Determine the [X, Y] coordinate at the center of the cell enclosing the given text.  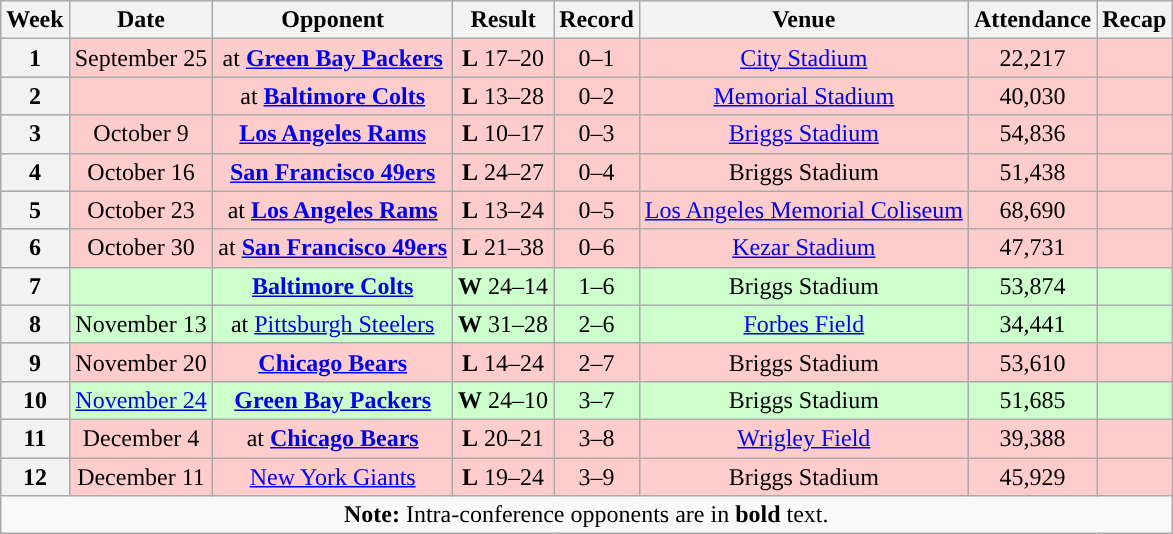
October 23 [141, 210]
8 [35, 324]
L 17–20 [504, 58]
City Stadium [804, 58]
3–7 [597, 400]
Opponent [333, 20]
December 11 [141, 477]
September 25 [141, 58]
L 14–24 [504, 362]
45,929 [1032, 477]
L 19–24 [504, 477]
40,030 [1032, 96]
Recap [1134, 20]
0–6 [597, 248]
New York Giants [333, 477]
at Baltimore Colts [333, 96]
at Pittsburgh Steelers [333, 324]
2–7 [597, 362]
7 [35, 286]
51,685 [1032, 400]
November 20 [141, 362]
53,610 [1032, 362]
November 24 [141, 400]
Attendance [1032, 20]
W 24–10 [504, 400]
0–2 [597, 96]
Baltimore Colts [333, 286]
at Los Angeles Rams [333, 210]
L 21–38 [504, 248]
6 [35, 248]
Result [504, 20]
Memorial Stadium [804, 96]
0–3 [597, 134]
Los Angeles Rams [333, 134]
Los Angeles Memorial Coliseum [804, 210]
October 30 [141, 248]
2 [35, 96]
Chicago Bears [333, 362]
9 [35, 362]
Kezar Stadium [804, 248]
L 10–17 [504, 134]
11 [35, 438]
3 [35, 134]
Date [141, 20]
3–9 [597, 477]
51,438 [1032, 172]
1 [35, 58]
53,874 [1032, 286]
68,690 [1032, 210]
Week [35, 20]
at Chicago Bears [333, 438]
December 4 [141, 438]
5 [35, 210]
October 16 [141, 172]
W 31–28 [504, 324]
0–1 [597, 58]
Wrigley Field [804, 438]
54,836 [1032, 134]
39,388 [1032, 438]
0–4 [597, 172]
L 24–27 [504, 172]
at San Francisco 49ers [333, 248]
34,441 [1032, 324]
Venue [804, 20]
3–8 [597, 438]
November 13 [141, 324]
10 [35, 400]
L 20–21 [504, 438]
October 9 [141, 134]
Record [597, 20]
2–6 [597, 324]
L 13–24 [504, 210]
W 24–14 [504, 286]
at Green Bay Packers [333, 58]
Green Bay Packers [333, 400]
4 [35, 172]
1–6 [597, 286]
Note: Intra-conference opponents are in bold text. [586, 515]
12 [35, 477]
Forbes Field [804, 324]
0–5 [597, 210]
22,217 [1032, 58]
L 13–28 [504, 96]
47,731 [1032, 248]
San Francisco 49ers [333, 172]
